Extract the [x, y] coordinate from the center of the cell holding the provided text.  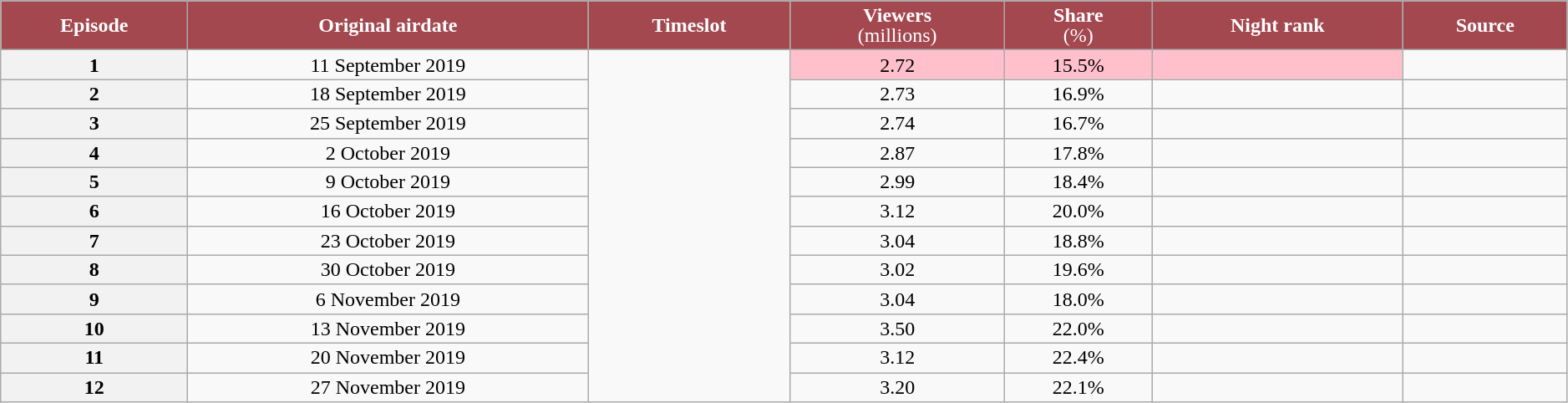
12 [94, 388]
30 October 2019 [388, 269]
2.87 [897, 152]
27 November 2019 [388, 388]
22.4% [1078, 358]
11 [94, 358]
10 [94, 328]
4 [94, 152]
Share(%) [1078, 25]
9 [94, 299]
16.7% [1078, 124]
Source [1485, 25]
2.74 [897, 124]
15.5% [1078, 65]
19.6% [1078, 269]
3 [94, 124]
1 [94, 65]
17.8% [1078, 152]
18.8% [1078, 241]
22.1% [1078, 388]
6 [94, 211]
2.99 [897, 182]
Viewers(millions) [897, 25]
18.0% [1078, 299]
5 [94, 182]
Timeslot [689, 25]
6 November 2019 [388, 299]
22.0% [1078, 328]
Night rank [1277, 25]
18 September 2019 [388, 94]
8 [94, 269]
16.9% [1078, 94]
3.02 [897, 269]
11 September 2019 [388, 65]
20.0% [1078, 211]
2 October 2019 [388, 152]
9 October 2019 [388, 182]
25 September 2019 [388, 124]
20 November 2019 [388, 358]
13 November 2019 [388, 328]
23 October 2019 [388, 241]
18.4% [1078, 182]
2 [94, 94]
16 October 2019 [388, 211]
3.20 [897, 388]
3.50 [897, 328]
2.73 [897, 94]
7 [94, 241]
Episode [94, 25]
Original airdate [388, 25]
2.72 [897, 65]
